Capture the cell that displays the provided text and extract its [X, Y] central coordinate. 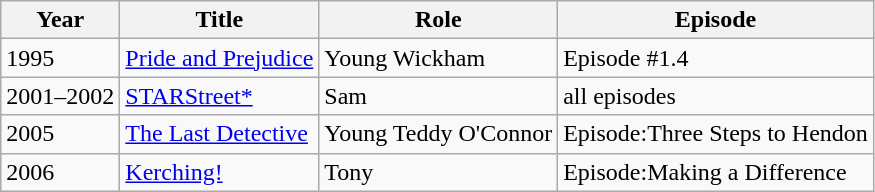
Tony [438, 172]
Title [220, 20]
STARStreet* [220, 96]
Sam [438, 96]
2006 [60, 172]
Episode:Making a Difference [716, 172]
Episode:Three Steps to Hendon [716, 134]
Role [438, 20]
Episode [716, 20]
Young Teddy O'Connor [438, 134]
Pride and Prejudice [220, 58]
Episode #1.4 [716, 58]
1995 [60, 58]
Young Wickham [438, 58]
The Last Detective [220, 134]
Kerching! [220, 172]
2005 [60, 134]
2001–2002 [60, 96]
all episodes [716, 96]
Year [60, 20]
